Locate the cell with the specified text and output its (X, Y) center coordinate. 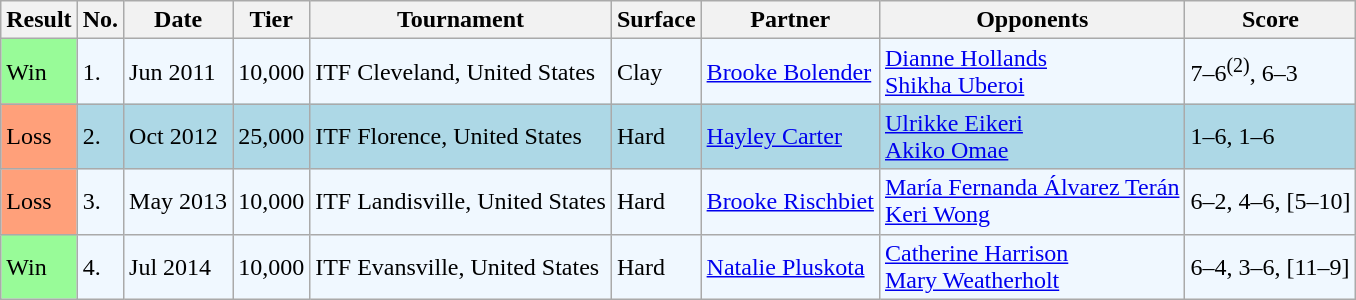
Dianne Hollands Shikha Uberoi (1032, 72)
Clay (656, 72)
2. (100, 136)
7–6(2), 6–3 (1270, 72)
Partner (790, 20)
Score (1270, 20)
ITF Evansville, United States (461, 266)
Hayley Carter (790, 136)
6–2, 4–6, [5–10] (1270, 202)
4. (100, 266)
Brooke Rischbiet (790, 202)
Catherine Harrison Mary Weatherholt (1032, 266)
Jun 2011 (178, 72)
Surface (656, 20)
3. (100, 202)
Jul 2014 (178, 266)
6–4, 3–6, [11–9] (1270, 266)
No. (100, 20)
ITF Florence, United States (461, 136)
Oct 2012 (178, 136)
1–6, 1–6 (1270, 136)
May 2013 (178, 202)
Ulrikke Eikeri Akiko Omae (1032, 136)
25,000 (272, 136)
Date (178, 20)
1. (100, 72)
María Fernanda Álvarez Terán Keri Wong (1032, 202)
Natalie Pluskota (790, 266)
Tier (272, 20)
ITF Landisville, United States (461, 202)
Result (39, 20)
Tournament (461, 20)
ITF Cleveland, United States (461, 72)
Opponents (1032, 20)
Brooke Bolender (790, 72)
